Determine the (X, Y) coordinate at the center of the cell enclosing the given text.  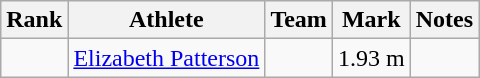
1.93 m (371, 58)
Team (299, 20)
Notes (444, 20)
Elizabeth Patterson (166, 58)
Rank (34, 20)
Mark (371, 20)
Athlete (166, 20)
